Extract the (X, Y) coordinate from the center of the cell holding the provided text.  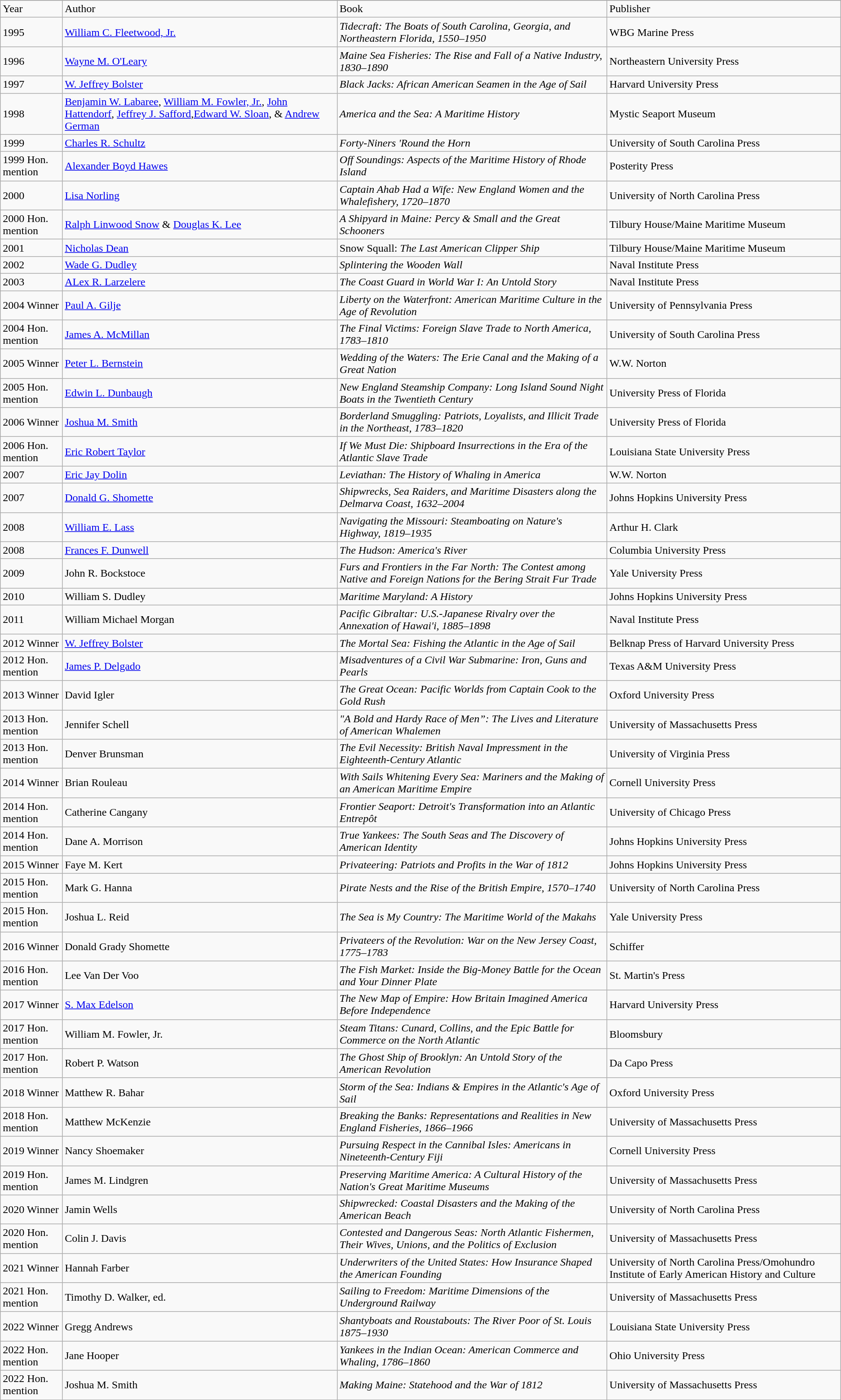
Author (200, 9)
James A. McMillan (200, 334)
Misadventures of a Civil War Submarine: Iron, Guns and Pearls (472, 666)
Tidecraft: The Boats of South Carolina, Georgia, and Northeastern Florida, 1550–1950 (472, 32)
Eric Robert Taylor (200, 451)
William E. Lass (200, 527)
Pacific Gibraltar: U.S.-Japanese Rivalry over the Annexation of Hawai'i, 1885–1898 (472, 619)
Furs and Frontiers in the Far North: The Contest among Native and Foreign Nations for the Bering Strait Fur Trade (472, 573)
Off Soundings: Aspects of the Maritime History of Rhode Island (472, 166)
The Mortal Sea: Fishing the Atlantic in the Age of Sail (472, 643)
Arthur H. Clark (724, 527)
The Evil Necessity: British Naval Impressment in the Eighteenth-Century Atlantic (472, 754)
If We Must Die: Shipboard Insurrections in the Era of the Atlantic Slave Trade (472, 451)
Publisher (724, 9)
Dane A. Morrison (200, 841)
Frontier Seaport: Detroit's Transformation into an Atlantic Entrepôt (472, 813)
2002 (31, 265)
Nicholas Dean (200, 248)
Jennifer Schell (200, 724)
Peter L. Bernstein (200, 364)
St. Martin's Press (724, 975)
1999 Hon. mention (31, 166)
Schiffer (724, 947)
Book (472, 9)
2019 Hon. mention (31, 1180)
Robert P. Watson (200, 1063)
America and the Sea: A Maritime History (472, 114)
Donald G. Shomette (200, 498)
David Igler (200, 695)
Wedding of the Waters: The Erie Canal and the Making of a Great Nation (472, 364)
The Hudson: America's River (472, 550)
Shantyboats and Roustabouts: The River Poor of St. Louis 1875–1930 (472, 1327)
William Michael Morgan (200, 619)
Ohio University Press (724, 1356)
2005 Hon. mention (31, 393)
William M. Fowler, Jr. (200, 1034)
University of Virginia Press (724, 754)
Wade G. Dudley (200, 265)
Snow Squall: The Last American Clipper Ship (472, 248)
Jane Hooper (200, 1356)
2018 Winner (31, 1092)
2021 Hon. mention (31, 1297)
Forty-Niners 'Round the Horn (472, 143)
Sailing to Freedom: Maritime Dimensions of the Underground Railway (472, 1297)
The Final Victims: Foreign Slave Trade to North America, 1783–1810 (472, 334)
The Ghost Ship of Brooklyn: An Untold Story of the American Revolution (472, 1063)
2020 Hon. mention (31, 1239)
Joshua L. Reid (200, 917)
Da Capo Press (724, 1063)
2003 (31, 282)
Black Jacks: African American Seamen in the Age of Sail (472, 84)
2018 Hon. mention (31, 1122)
Breaking the Banks: Representations and Realities in New England Fisheries, 1866–1966 (472, 1122)
2000 Hon. mention (31, 225)
2001 (31, 248)
Jamin Wells (200, 1210)
Yankees in the Indian Ocean: American Commerce and Whaling, 1786–1860 (472, 1356)
ALex R. Larzelere (200, 282)
The Great Ocean: Pacific Worlds from Captain Cook to the Gold Rush (472, 695)
2019 Winner (31, 1151)
Underwriters of the United States: How Insurance Shaped the American Founding (472, 1268)
2011 (31, 619)
WBG Marine Press (724, 32)
Privateers of the Revolution: War on the New Jersey Coast, 1775–1783 (472, 947)
Shipwrecks, Sea Raiders, and Maritime Disasters along the Delmarva Coast, 1632–2004 (472, 498)
University of Pennsylvania Press (724, 305)
Leviathan: The History of Whaling in America (472, 475)
With Sails Whitening Every Sea: Mariners and the Making of an American Maritime Empire (472, 783)
Timothy D. Walker, ed. (200, 1297)
University of Chicago Press (724, 813)
Belknap Press of Harvard University Press (724, 643)
New England Steamship Company: Long Island Sound Night Boats in the Twentieth Century (472, 393)
"A Bold and Hardy Race of Men”: The Lives and Literature of American Whalemen (472, 724)
2004 Hon. mention (31, 334)
2020 Winner (31, 1210)
Captain Ahab Had a Wife: New England Women and the Whalefishery, 1720–1870 (472, 195)
Maritime Maryland: A History (472, 596)
The Fish Market: Inside the Big-Money Battle for the Ocean and Your Dinner Plate (472, 975)
Bloomsbury (724, 1034)
Charles R. Schultz (200, 143)
2013 Winner (31, 695)
2000 (31, 195)
Ralph Linwood Snow & Douglas K. Lee (200, 225)
John R. Bockstoce (200, 573)
1997 (31, 84)
Texas A&M University Press (724, 666)
University of North Carolina Press/Omohundro Institute of Early American History and Culture (724, 1268)
1996 (31, 61)
2004 Winner (31, 305)
Paul A. Gilje (200, 305)
2022 Winner (31, 1327)
Matthew R. Bahar (200, 1092)
Frances F. Dunwell (200, 550)
2012 Hon. mention (31, 666)
Year (31, 9)
Denver Brunsman (200, 754)
Making Maine: Statehood and the War of 1812 (472, 1385)
1995 (31, 32)
William C. Fleetwood, Jr. (200, 32)
2009 (31, 573)
Lisa Norling (200, 195)
The Sea is My Country: The Maritime World of the Makahs (472, 917)
Steam Titans: Cunard, Collins, and the Epic Battle for Commerce on the North Atlantic (472, 1034)
James M. Lindgren (200, 1180)
Contested and Dangerous Seas: North Atlantic Fishermen, Their Wives, Unions, and the Politics of Exclusion (472, 1239)
Benjamin W. Labaree, William M. Fowler, Jr., John Hattendorf, Jeffrey J. Safford,Edward W. Sloan, & Andrew German (200, 114)
Liberty on the Waterfront: American Maritime Culture in the Age of Revolution (472, 305)
William S. Dudley (200, 596)
1998 (31, 114)
2016 Hon. mention (31, 975)
Donald Grady Shomette (200, 947)
Edwin L. Dunbaugh (200, 393)
Wayne M. O'Leary (200, 61)
Catherine Cangany (200, 813)
Splintering the Wooden Wall (472, 265)
Pursuing Respect in the Cannibal Isles: Americans in Nineteenth-Century Fiji (472, 1151)
Hannah Farber (200, 1268)
Lee Van Der Voo (200, 975)
2005 Winner (31, 364)
A Shipyard in Maine: Percy & Small and the Great Schooners (472, 225)
2012 Winner (31, 643)
2014 Winner (31, 783)
Colin J. Davis (200, 1239)
Eric Jay Dolin (200, 475)
Preserving Maritime America: A Cultural History of the Nation's Great Maritime Museums (472, 1180)
1999 (31, 143)
Mystic Seaport Museum (724, 114)
Navigating the Missouri: Steamboating on Nature's Highway, 1819–1935 (472, 527)
Northeastern University Press (724, 61)
James P. Delgado (200, 666)
Shipwrecked: Coastal Disasters and the Making of the American Beach (472, 1210)
Nancy Shoemaker (200, 1151)
The New Map of Empire: How Britain Imagined America Before Independence (472, 1005)
2021 Winner (31, 1268)
Faye M. Kert (200, 865)
The Coast Guard in World War I: An Untold Story (472, 282)
Maine Sea Fisheries: The Rise and Fall of a Native Industry, 1830–1890 (472, 61)
Brian Rouleau (200, 783)
2017 Winner (31, 1005)
Posterity Press (724, 166)
2006 Hon. mention (31, 451)
S. Max Edelson (200, 1005)
2006 Winner (31, 422)
True Yankees: The South Seas and The Discovery of American Identity (472, 841)
Columbia University Press (724, 550)
Alexander Boyd Hawes (200, 166)
Privateering: Patriots and Profits in the War of 1812 (472, 865)
Matthew McKenzie (200, 1122)
Storm of the Sea: Indians & Empires in the Atlantic's Age of Sail (472, 1092)
Gregg Andrews (200, 1327)
Pirate Nests and the Rise of the British Empire, 1570–1740 (472, 888)
Mark G. Hanna (200, 888)
2010 (31, 596)
Borderland Smuggling: Patriots, Loyalists, and Illicit Trade in the Northeast, 1783–1820 (472, 422)
2016 Winner (31, 947)
2015 Winner (31, 865)
